Output the [x, y] coordinate of the center of the cell containing the given text.  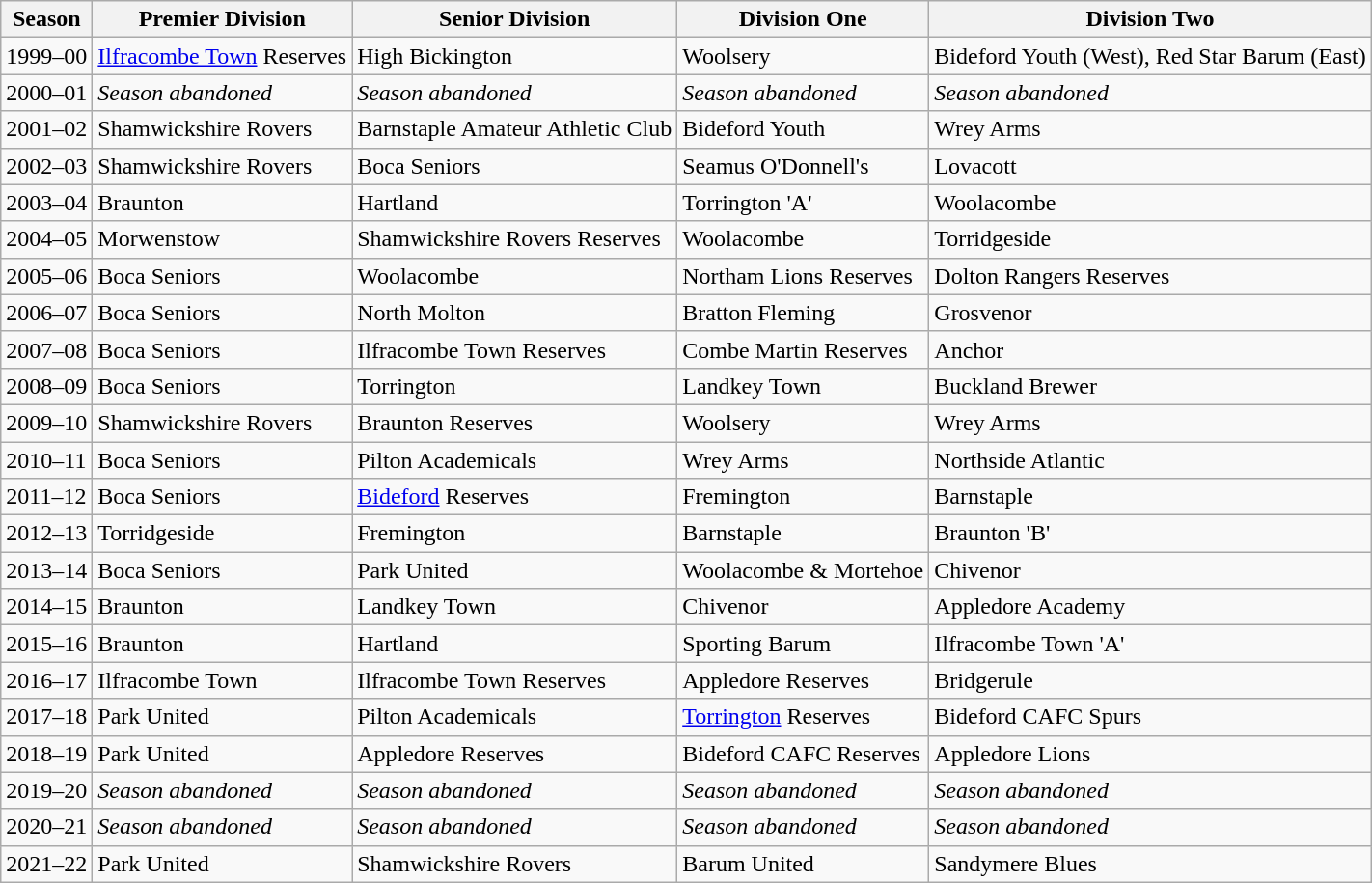
2017–18 [46, 717]
Anchor [1150, 349]
Bideford Reserves [515, 497]
2006–07 [46, 313]
Season [46, 19]
Sandymere Blues [1150, 864]
2014–15 [46, 607]
Torrington 'A' [803, 203]
2013–14 [46, 570]
Combe Martin Reserves [803, 349]
2015–16 [46, 644]
Lovacott [1150, 166]
North Molton [515, 313]
Woolacombe & Mortehoe [803, 570]
Grosvenor [1150, 313]
Division One [803, 19]
Bideford Youth [803, 129]
2003–04 [46, 203]
Ilfracombe Town [222, 680]
2000–01 [46, 93]
2012–13 [46, 534]
Senior Division [515, 19]
Barnstaple Amateur Athletic Club [515, 129]
Torrington [515, 386]
Torrington Reserves [803, 717]
Bratton Fleming [803, 313]
Bideford CAFC Spurs [1150, 717]
Braunton Reserves [515, 423]
2005–06 [46, 276]
2004–05 [46, 239]
2008–09 [46, 386]
1999–00 [46, 56]
Braunton 'B' [1150, 534]
Premier Division [222, 19]
Seamus O'Donnell's [803, 166]
2009–10 [46, 423]
2011–12 [46, 497]
Bridgerule [1150, 680]
Buckland Brewer [1150, 386]
Bideford Youth (West), Red Star Barum (East) [1150, 56]
Barum United [803, 864]
Appledore Lions [1150, 754]
Bideford CAFC Reserves [803, 754]
2020–21 [46, 827]
Shamwickshire Rovers Reserves [515, 239]
2010–11 [46, 460]
2016–17 [46, 680]
Sporting Barum [803, 644]
2002–03 [46, 166]
Ilfracombe Town 'A' [1150, 644]
Morwenstow [222, 239]
Division Two [1150, 19]
Appledore Academy [1150, 607]
High Bickington [515, 56]
2019–20 [46, 790]
Northam Lions Reserves [803, 276]
2001–02 [46, 129]
2007–08 [46, 349]
2021–22 [46, 864]
Dolton Rangers Reserves [1150, 276]
2018–19 [46, 754]
Northside Atlantic [1150, 460]
